Pinpoint the cell where the given text exists, returning its (X, Y) midpoint coordinate. 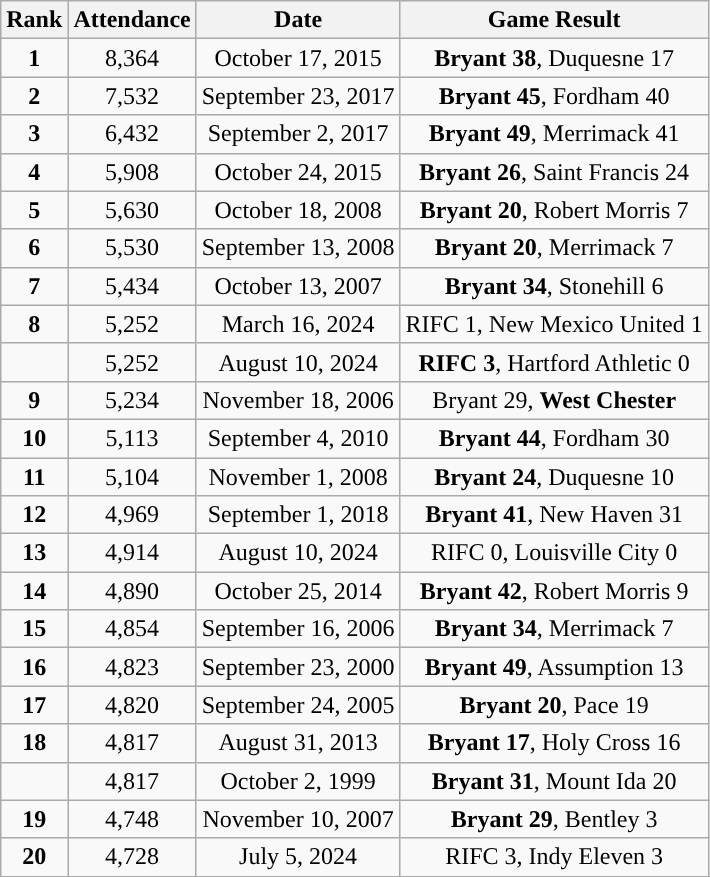
September 23, 2017 (298, 96)
November 18, 2006 (298, 400)
4,823 (132, 667)
Bryant 20, Merrimack 7 (554, 248)
Bryant 20, Pace 19 (554, 705)
11 (34, 477)
15 (34, 629)
Bryant 34, Merrimack 7 (554, 629)
5,530 (132, 248)
5,630 (132, 210)
September 24, 2005 (298, 705)
18 (34, 743)
4,728 (132, 857)
October 2, 1999 (298, 781)
8,364 (132, 58)
September 23, 2000 (298, 667)
14 (34, 591)
1 (34, 58)
4,969 (132, 515)
October 17, 2015 (298, 58)
8 (34, 324)
Game Result (554, 20)
Bryant 49, Merrimack 41 (554, 134)
Bryant 42, Robert Morris 9 (554, 591)
RIFC 1, New Mexico United 1 (554, 324)
September 2, 2017 (298, 134)
September 13, 2008 (298, 248)
Attendance (132, 20)
Bryant 41, New Haven 31 (554, 515)
November 10, 2007 (298, 819)
Bryant 24, Duquesne 10 (554, 477)
August 31, 2013 (298, 743)
19 (34, 819)
5 (34, 210)
5,113 (132, 438)
6 (34, 248)
October 25, 2014 (298, 591)
7,532 (132, 96)
Bryant 17, Holy Cross 16 (554, 743)
Bryant 29, Bentley 3 (554, 819)
Rank (34, 20)
July 5, 2024 (298, 857)
4 (34, 172)
September 4, 2010 (298, 438)
October 24, 2015 (298, 172)
5,234 (132, 400)
5,434 (132, 286)
13 (34, 553)
5,104 (132, 477)
Bryant 44, Fordham 30 (554, 438)
Bryant 49, Assumption 13 (554, 667)
12 (34, 515)
4,914 (132, 553)
16 (34, 667)
Bryant 26, Saint Francis 24 (554, 172)
6,432 (132, 134)
RIFC 3, Indy Eleven 3 (554, 857)
Bryant 20, Robert Morris 7 (554, 210)
4,748 (132, 819)
4,854 (132, 629)
September 1, 2018 (298, 515)
7 (34, 286)
Bryant 34, Stonehill 6 (554, 286)
Bryant 38, Duquesne 17 (554, 58)
4,890 (132, 591)
9 (34, 400)
November 1, 2008 (298, 477)
20 (34, 857)
October 13, 2007 (298, 286)
RIFC 0, Louisville City 0 (554, 553)
4,820 (132, 705)
March 16, 2024 (298, 324)
September 16, 2006 (298, 629)
Date (298, 20)
5,908 (132, 172)
3 (34, 134)
Bryant 29, West Chester (554, 400)
Bryant 31, Mount Ida 20 (554, 781)
2 (34, 96)
17 (34, 705)
October 18, 2008 (298, 210)
10 (34, 438)
Bryant 45, Fordham 40 (554, 96)
RIFC 3, Hartford Athletic 0 (554, 362)
